Extract the (X, Y) coordinate from the center of the cell holding the provided text.  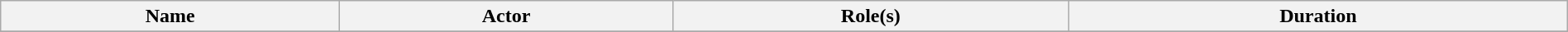
Duration (1318, 16)
Actor (506, 16)
Role(s) (870, 16)
Name (170, 16)
